Scan for the cell matching the given text and deliver its (X, Y) coordinate at center. 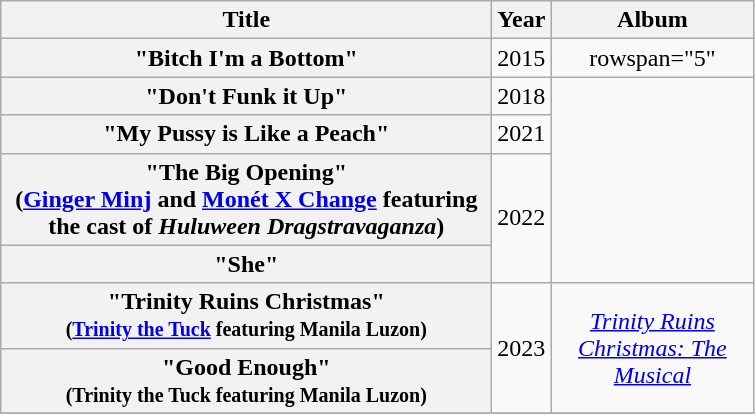
2018 (522, 96)
"Trinity Ruins Christmas" (Trinity the Tuck featuring Manila Luzon) (246, 316)
rowspan="5" (652, 58)
"Good Enough" (Trinity the Tuck featuring Manila Luzon) (246, 380)
Year (522, 20)
Title (246, 20)
2022 (522, 218)
"My Pussy is Like a Peach" (246, 134)
2015 (522, 58)
2023 (522, 348)
"She" (246, 264)
"Bitch I'm a Bottom" (246, 58)
"Don't Funk it Up" (246, 96)
Album (652, 20)
"The Big Opening"(Ginger Minj and Monét X Change featuring the cast of Huluween Dragstravaganza) (246, 199)
2021 (522, 134)
Trinity Ruins Christmas: The Musical (652, 348)
